Capture the cell that displays the provided text and extract its (X, Y) central coordinate. 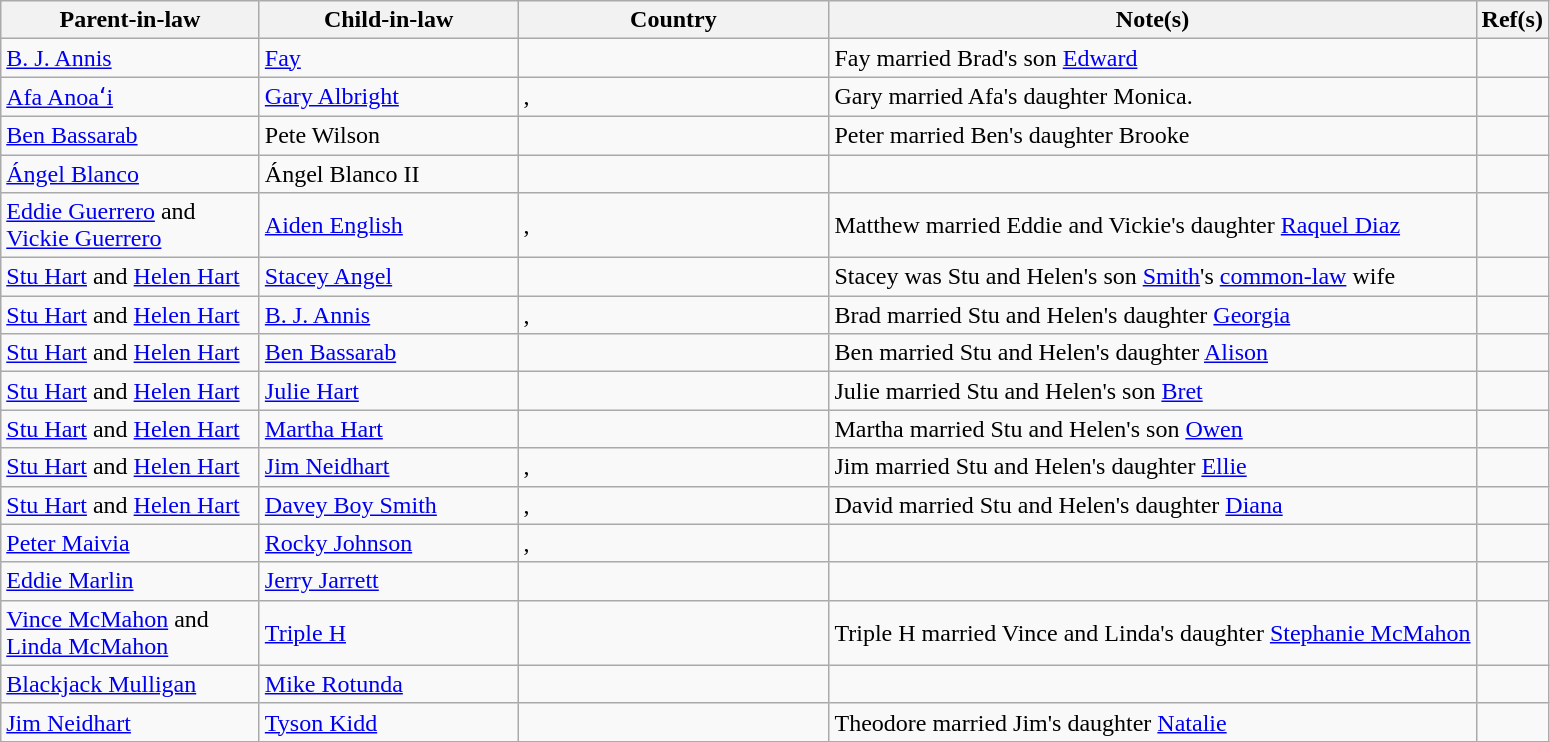
Julie married Stu and Helen's son Bret (1152, 391)
Eddie Guerrero and Vickie Guerrero (130, 226)
Aiden English (388, 226)
Matthew married Eddie and Vickie's daughter Raquel Diaz (1152, 226)
Jim married Stu and Helen's daughter Ellie (1152, 467)
Stacey Angel (388, 277)
Tyson Kidd (388, 722)
Afa Anoaʻi (130, 97)
Ángel Blanco (130, 173)
Peter Maivia (130, 543)
Peter married Ben's daughter Brooke (1152, 135)
Gary Albright (388, 97)
Brad married Stu and Helen's daughter Georgia (1152, 315)
Fay (388, 58)
Triple H (388, 632)
Blackjack Mulligan (130, 684)
Rocky Johnson (388, 543)
Mike Rotunda (388, 684)
Fay married Brad's son Edward (1152, 58)
Ángel Blanco II (388, 173)
Gary married Afa's daughter Monica. (1152, 97)
Jerry Jarrett (388, 581)
Note(s) (1152, 20)
Child-in-law (388, 20)
Pete Wilson (388, 135)
Ben married Stu and Helen's daughter Alison (1152, 353)
Vince McMahon and Linda McMahon (130, 632)
Parent-in-law (130, 20)
Julie Hart (388, 391)
Martha married Stu and Helen's son Owen (1152, 429)
Davey Boy Smith (388, 505)
Theodore married Jim's daughter Natalie (1152, 722)
Ref(s) (1512, 20)
Triple H married Vince and Linda's daughter Stephanie McMahon (1152, 632)
David married Stu and Helen's daughter Diana (1152, 505)
Eddie Marlin (130, 581)
Martha Hart (388, 429)
Stacey was Stu and Helen's son Smith's common-law wife (1152, 277)
Country (674, 20)
